Identify which cell holds the provided text, then report its (x, y) central coordinate. 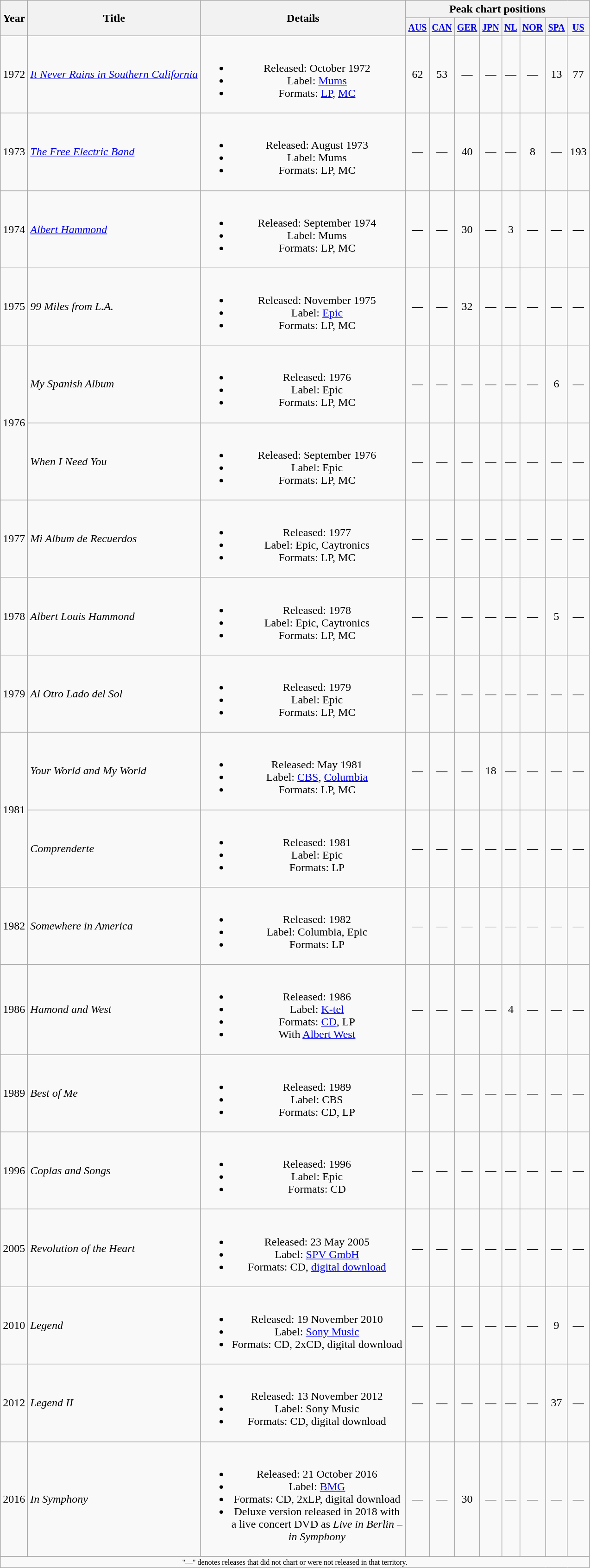
NL (511, 27)
Released: 19 November 2010Label: Sony MusicFormats: CD, 2xCD, digital download (303, 1325)
32 (467, 307)
Best of Me (114, 1094)
In Symphony (114, 1499)
77 (578, 74)
Legend II (114, 1403)
Released: November 1975Label: EpicFormats: LP, MC (303, 307)
Details (303, 18)
1986 (14, 1010)
8 (533, 152)
Albert Hammond (114, 229)
Released: 23 May 2005Label: SPV GmbHFormats: CD, digital download (303, 1248)
Released: August 1973Label: MumsFormats: LP, MC (303, 152)
Revolution of the Heart (114, 1248)
Released: September 1976Label: EpicFormats: LP, MC (303, 462)
1972 (14, 74)
AUS (418, 27)
Your World and My World (114, 771)
Year (14, 18)
2012 (14, 1403)
Title (114, 18)
2016 (14, 1499)
NOR (533, 27)
Mi Album de Recuerdos (114, 538)
Hamond and West (114, 1010)
1978 (14, 616)
Released: 13 November 2012Label: Sony MusicFormats: CD, digital download (303, 1403)
Released: 1996Label: EpicFormats: CD (303, 1170)
3 (511, 229)
53 (442, 74)
Released: 1978Label: Epic, CaytronicsFormats: LP, MC (303, 616)
SPA (557, 27)
The Free Electric Band (114, 152)
6 (557, 384)
1996 (14, 1170)
1974 (14, 229)
"—" denotes releases that did not chart or were not released in that territory. (295, 1562)
1976 (14, 423)
9 (557, 1325)
1977 (14, 538)
Released: 1986Label: K-telFormats: CD, LPWith Albert West (303, 1010)
US (578, 27)
4 (511, 1010)
40 (467, 152)
It Never Rains in Southern California (114, 74)
13 (557, 74)
Coplas and Songs (114, 1170)
193 (578, 152)
Somewhere in America (114, 926)
Released: May 1981Label: CBS, ColumbiaFormats: LP, MC (303, 771)
1982 (14, 926)
37 (557, 1403)
Released: 1977Label: Epic, CaytronicsFormats: LP, MC (303, 538)
Released: 1981Label: EpicFormats: LP (303, 849)
62 (418, 74)
Released: October 1972Label: MumsFormats: LP, MC (303, 74)
1975 (14, 307)
JPN (491, 27)
1981 (14, 809)
Released: 1989Label: CBSFormats: CD, LP (303, 1094)
2010 (14, 1325)
Legend (114, 1325)
Released: September 1974Label: MumsFormats: LP, MC (303, 229)
1979 (14, 693)
When I Need You (114, 462)
Albert Louis Hammond (114, 616)
Peak chart positions (497, 9)
18 (491, 771)
5 (557, 616)
Released: 1982Label: Columbia, EpicFormats: LP (303, 926)
Released: 1979Label: EpicFormats: LP, MC (303, 693)
2005 (14, 1248)
1989 (14, 1094)
1973 (14, 152)
GER (467, 27)
Al Otro Lado del Sol (114, 693)
Comprenderte (114, 849)
Released: 1976Label: EpicFormats: LP, MC (303, 384)
My Spanish Album (114, 384)
CAN (442, 27)
99 Miles from L.A. (114, 307)
